Find where the given text appears and provide that cell's center as [x, y] coordinate. 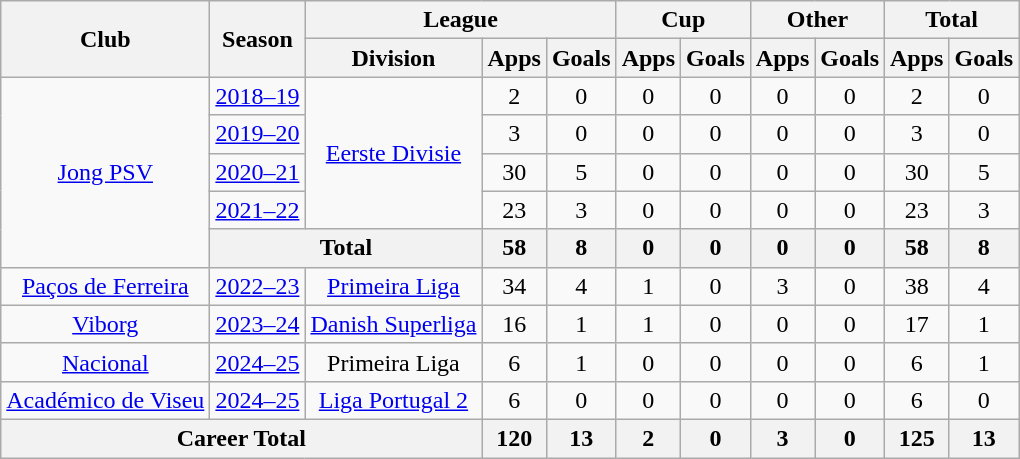
League [460, 20]
2023–24 [258, 324]
2020–21 [258, 172]
2022–23 [258, 286]
Viborg [106, 324]
Eerste Divisie [394, 153]
125 [917, 438]
Liga Portugal 2 [394, 400]
Nacional [106, 362]
120 [514, 438]
38 [917, 286]
34 [514, 286]
Career Total [242, 438]
Cup [683, 20]
Académico de Viseu [106, 400]
Club [106, 39]
Other [817, 20]
2019–20 [258, 134]
Season [258, 39]
17 [917, 324]
Jong PSV [106, 172]
16 [514, 324]
2021–22 [258, 210]
Danish Superliga [394, 324]
Paços de Ferreira [106, 286]
2018–19 [258, 96]
Division [394, 58]
